Search for the cell housing the specified text and yield its (x, y) center coordinate. 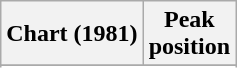
Peak position (189, 34)
Chart (1981) (72, 34)
